Capture the cell that displays the provided text and extract its (X, Y) central coordinate. 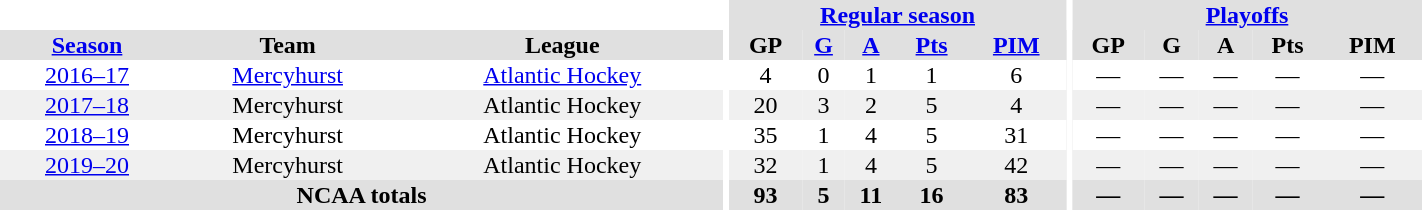
Season (87, 45)
11 (870, 195)
3 (824, 105)
NCAA totals (362, 195)
6 (1016, 75)
2 (870, 105)
31 (1016, 135)
2017–18 (87, 105)
Playoffs (1247, 15)
2016–17 (87, 75)
83 (1016, 195)
35 (766, 135)
93 (766, 195)
Team (288, 45)
20 (766, 105)
2019–20 (87, 165)
League (562, 45)
0 (824, 75)
Regular season (898, 15)
42 (1016, 165)
16 (932, 195)
32 (766, 165)
2018–19 (87, 135)
